Detect which cell encompasses the target text, then output its (x, y) center coordinate. 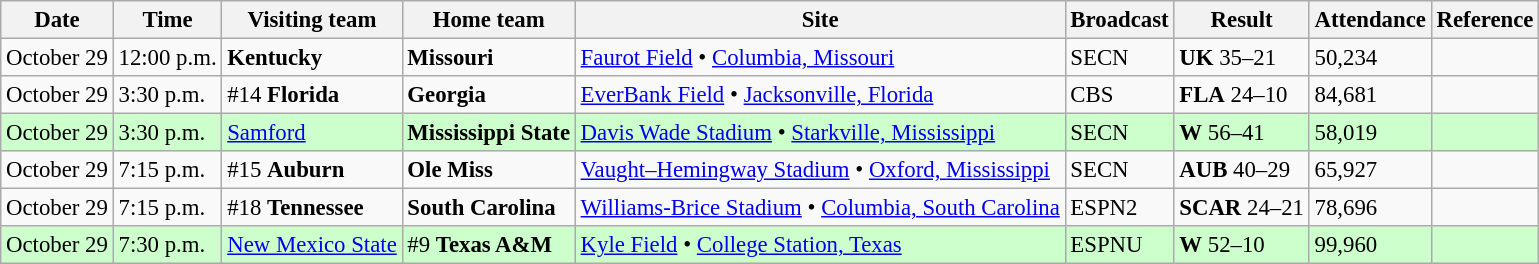
UK 35–21 (1242, 58)
#18 Tennessee (312, 208)
ESPNU (1120, 245)
Missouri (488, 58)
65,927 (1370, 170)
Ole Miss (488, 170)
7:30 p.m. (168, 245)
Time (168, 20)
FLA 24–10 (1242, 95)
W 56–41 (1242, 133)
Kyle Field • College Station, Texas (820, 245)
Broadcast (1120, 20)
Attendance (1370, 20)
SCAR 24–21 (1242, 208)
Georgia (488, 95)
Davis Wade Stadium • Starkville, Mississippi (820, 133)
EverBank Field • Jacksonville, Florida (820, 95)
Mississippi State (488, 133)
Visiting team (312, 20)
Samford (312, 133)
58,019 (1370, 133)
Date (57, 20)
Site (820, 20)
12:00 p.m. (168, 58)
#15 Auburn (312, 170)
#14 Florida (312, 95)
99,960 (1370, 245)
AUB 40–29 (1242, 170)
ESPN2 (1120, 208)
W 52–10 (1242, 245)
78,696 (1370, 208)
#9 Texas A&M (488, 245)
Home team (488, 20)
Reference (1485, 20)
84,681 (1370, 95)
CBS (1120, 95)
Williams-Brice Stadium • Columbia, South Carolina (820, 208)
50,234 (1370, 58)
South Carolina (488, 208)
Faurot Field • Columbia, Missouri (820, 58)
Kentucky (312, 58)
Vaught–Hemingway Stadium • Oxford, Mississippi (820, 170)
Result (1242, 20)
New Mexico State (312, 245)
